For the text-containing cell, return its midpoint in [x, y] coordinate format. 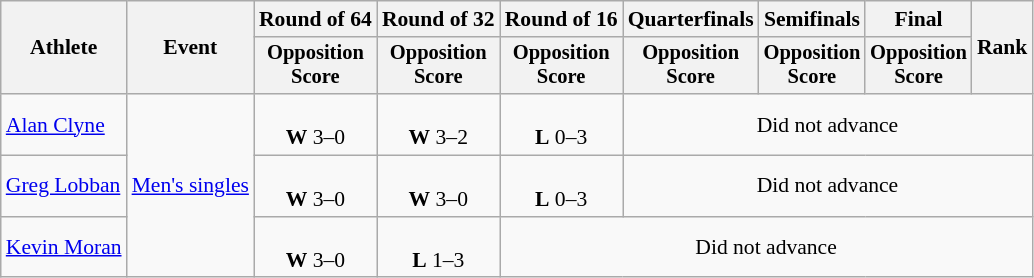
Semifinals [812, 19]
Greg Lobban [64, 186]
Final [918, 19]
Rank [1002, 48]
Alan Clyne [64, 124]
Event [190, 48]
L 1–3 [438, 248]
Quarterfinals [691, 19]
Men's singles [190, 186]
W 3–2 [438, 124]
Round of 32 [438, 19]
Round of 64 [316, 19]
Athlete [64, 48]
Round of 16 [562, 19]
Kevin Moran [64, 248]
